Determine the (X, Y) coordinate at the center of the cell enclosing the given text.  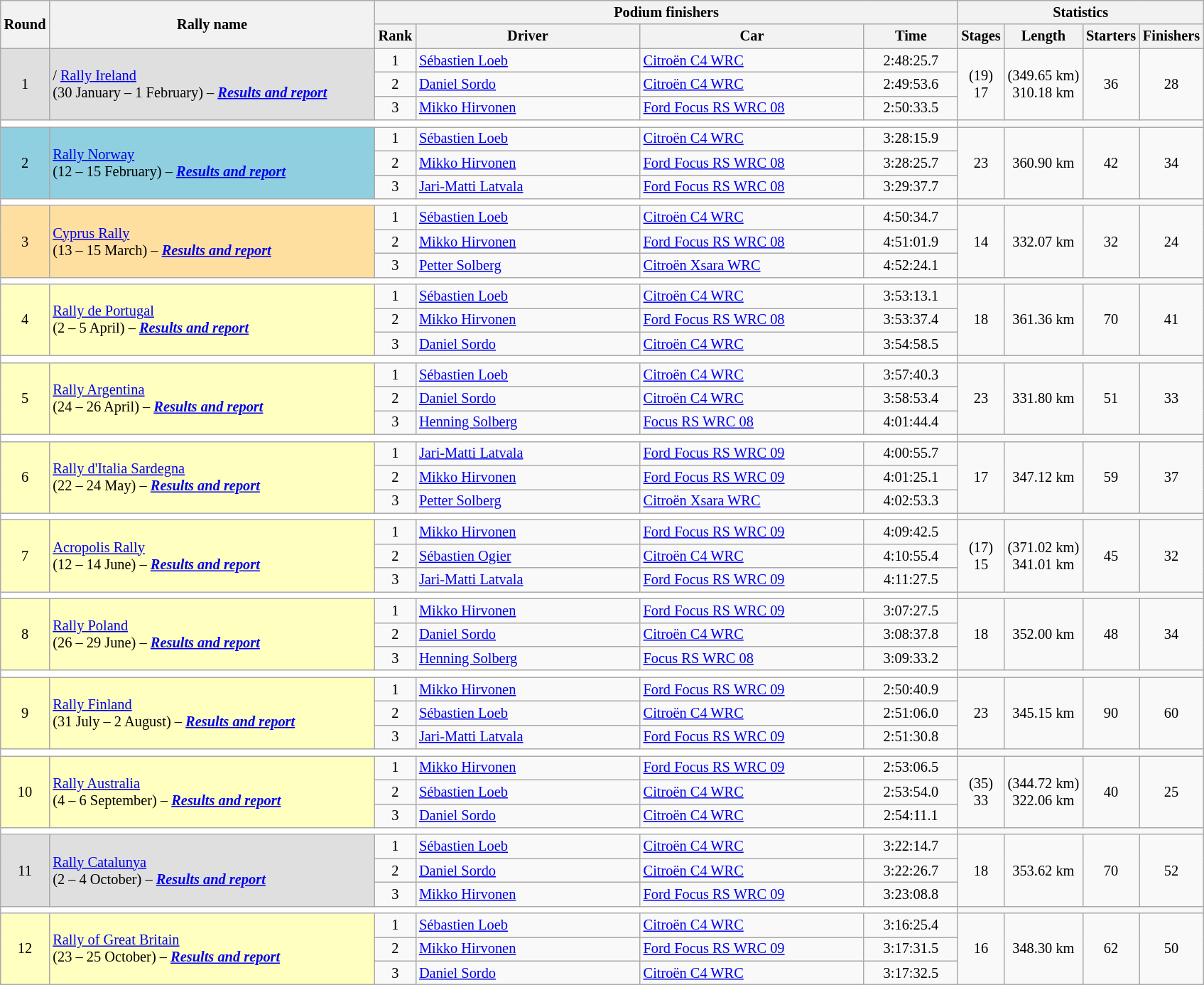
3:17:31.5 (911, 949)
3:57:40.3 (911, 375)
2:50:40.9 (911, 689)
2:53:06.5 (911, 768)
60 (1171, 714)
(344.72 km)322.06 km (1043, 792)
14 (980, 242)
4 (26, 320)
Podium finishers (666, 12)
52 (1171, 870)
4:52:24.1 (911, 265)
33 (1171, 398)
Rally Finland(31 July – 2 August) – Results and report (212, 714)
(349.65 km)310.18 km (1043, 84)
Length (1043, 36)
332.07 km (1043, 242)
2:53:54.0 (911, 792)
2:49:53.6 (911, 84)
4:01:25.1 (911, 477)
Rank (395, 36)
Sébastien Ogier (528, 556)
36 (1111, 84)
Rally Catalunya(2 – 4 October) – Results and report (212, 870)
361.36 km (1043, 320)
Finishers (1171, 36)
3:58:53.4 (911, 399)
2:54:11.1 (911, 816)
Stages (980, 36)
3:23:08.8 (911, 894)
(17)15 (980, 556)
4:11:27.5 (911, 580)
37 (1171, 478)
41 (1171, 320)
348.30 km (1043, 949)
42 (1111, 162)
4:02:53.3 (911, 501)
Round (26, 24)
10 (26, 792)
6 (26, 478)
353.62 km (1043, 870)
4:09:42.5 (911, 532)
Acropolis Rally(12 – 14 June) – Results and report (212, 556)
Rally of Great Britain(23 – 25 October) – Results and report (212, 949)
3:08:37.8 (911, 635)
3:22:14.7 (911, 846)
4:01:44.4 (911, 422)
16 (980, 949)
3:07:27.5 (911, 610)
Statistics (1080, 12)
(371.02 km)341.01 km (1043, 556)
/ Rally Ireland(30 January – 1 February) – Results and report (212, 84)
(19)17 (980, 84)
352.00 km (1043, 634)
51 (1111, 398)
3:09:33.2 (911, 658)
59 (1111, 478)
345.15 km (1043, 714)
(35)33 (980, 792)
Driver (528, 36)
2:48:25.7 (911, 60)
2:51:30.8 (911, 737)
Rally d'Italia Sardegna(22 – 24 May) – Results and report (212, 478)
62 (1111, 949)
3:17:32.5 (911, 973)
3:28:25.7 (911, 163)
Rally Australia(4 – 6 September) – Results and report (212, 792)
48 (1111, 634)
17 (980, 478)
28 (1171, 84)
40 (1111, 792)
7 (26, 556)
Starters (1111, 36)
4:10:55.4 (911, 556)
3:22:26.7 (911, 871)
25 (1171, 792)
9 (26, 714)
90 (1111, 714)
2:50:33.5 (911, 108)
8 (26, 634)
Rally de Portugal(2 – 5 April) – Results and report (212, 320)
12 (26, 949)
331.80 km (1043, 398)
3:53:37.4 (911, 320)
Car (752, 36)
Time (911, 36)
Cyprus Rally(13 – 15 March) – Results and report (212, 242)
Rally Poland(26 – 29 June) – Results and report (212, 634)
347.12 km (1043, 478)
2:51:06.0 (911, 713)
11 (26, 870)
3:16:25.4 (911, 925)
45 (1111, 556)
4:00:55.7 (911, 453)
4:50:34.7 (911, 217)
Rally Norway(12 – 15 February) – Results and report (212, 162)
Rally name (212, 24)
Rally Argentina(24 – 26 April) – Results and report (212, 398)
5 (26, 398)
3:29:37.7 (911, 187)
50 (1171, 949)
3:53:13.1 (911, 296)
3:54:58.5 (911, 344)
24 (1171, 242)
360.90 km (1043, 162)
3:28:15.9 (911, 139)
4:51:01.9 (911, 242)
